Output the (x, y) coordinate of the center of the cell containing the given text.  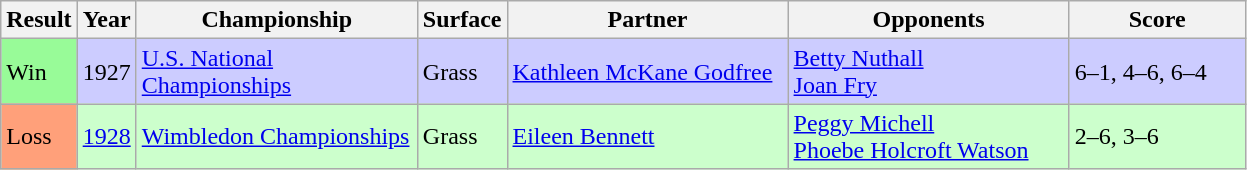
Opponents (928, 20)
Result (39, 20)
Championship (276, 20)
Win (39, 72)
Wimbledon Championships (276, 136)
Year (106, 20)
Peggy Michell Phoebe Holcroft Watson (928, 136)
6–1, 4–6, 6–4 (1157, 72)
Loss (39, 136)
Eileen Bennett (648, 136)
Kathleen McKane Godfree (648, 72)
1927 (106, 72)
Partner (648, 20)
Surface (462, 20)
2–6, 3–6 (1157, 136)
Score (1157, 20)
U.S. National Championships (276, 72)
1928 (106, 136)
Betty Nuthall Joan Fry (928, 72)
